Capture the cell that displays the provided text and extract its (X, Y) central coordinate. 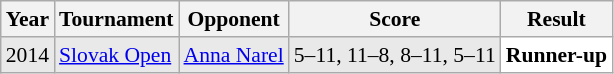
2014 (28, 55)
Score (395, 19)
Opponent (234, 19)
Slovak Open (116, 55)
Runner-up (556, 55)
Result (556, 19)
Year (28, 19)
5–11, 11–8, 8–11, 5–11 (395, 55)
Anna Narel (234, 55)
Tournament (116, 19)
